Scan for the cell matching the given text and deliver its (x, y) coordinate at center. 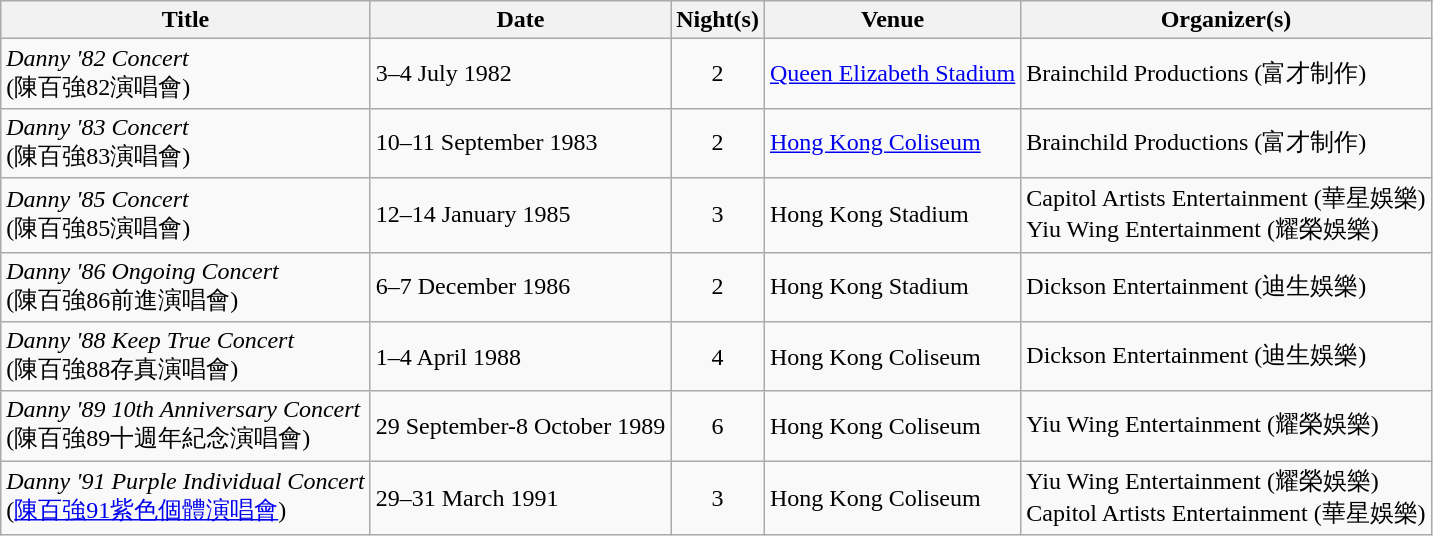
Danny '82 Concert(陳百強82演唱會) (186, 74)
Venue (892, 20)
12–14 January 1985 (520, 215)
6–7 December 1986 (520, 287)
Danny '85 Concert(陳百強85演唱會) (186, 215)
Danny '83 Concert(陳百強83演唱會) (186, 143)
Danny '89 10th Anniversary Concert(陳百強89十週年紀念演唱會) (186, 426)
29 September-8 October 1989 (520, 426)
6 (718, 426)
3–4 July 1982 (520, 74)
29–31 March 1991 (520, 498)
Capitol Artists Entertainment (華星娛樂)Yiu Wing Entertainment (耀榮娛樂) (1226, 215)
4 (718, 357)
Danny '88 Keep True Concert(陳百強88存真演唱會) (186, 357)
Yiu Wing Entertainment (耀榮娛樂)Capitol Artists Entertainment (華星娛樂) (1226, 498)
Date (520, 20)
Yiu Wing Entertainment (耀榮娛樂) (1226, 426)
Night(s) (718, 20)
Danny '86 Ongoing Concert(陳百強86前進演唱會) (186, 287)
Organizer(s) (1226, 20)
Queen Elizabeth Stadium (892, 74)
Danny '91 Purple Individual Concert(陳百強91紫色個體演唱會) (186, 498)
Title (186, 20)
1–4 April 1988 (520, 357)
10–11 September 1983 (520, 143)
